Pinpoint the cell where the given text exists, returning its (x, y) midpoint coordinate. 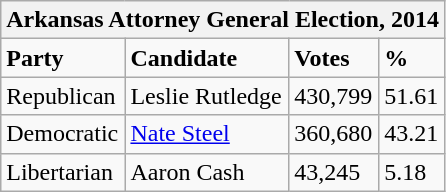
Nate Steel (207, 134)
Votes (334, 58)
Candidate (207, 58)
Democratic (63, 134)
5.18 (412, 172)
Libertarian (63, 172)
Party (63, 58)
Leslie Rutledge (207, 96)
Arkansas Attorney General Election, 2014 (223, 20)
43.21 (412, 134)
360,680 (334, 134)
Republican (63, 96)
430,799 (334, 96)
51.61 (412, 96)
43,245 (334, 172)
% (412, 58)
Aaron Cash (207, 172)
